Locate the cell with the specified text and output its [x, y] center coordinate. 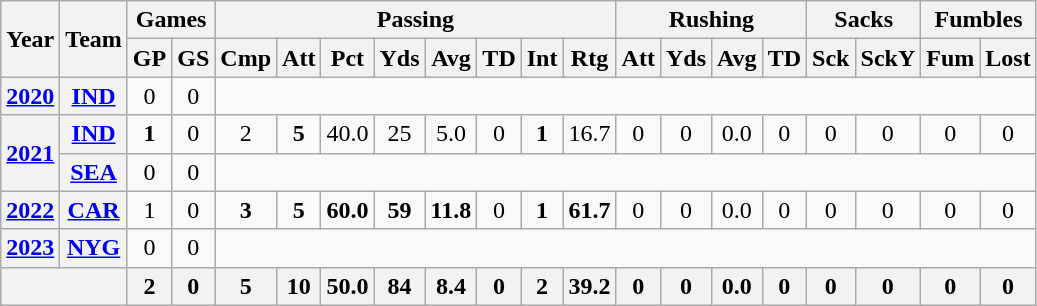
CAR [94, 210]
10 [299, 286]
Sck [831, 58]
5.0 [451, 134]
59 [400, 210]
Games [170, 20]
Lost [1008, 58]
2020 [30, 96]
3 [246, 210]
Rtg [590, 58]
25 [400, 134]
61.7 [590, 210]
60.0 [348, 210]
NYG [94, 248]
Pct [348, 58]
39.2 [590, 286]
84 [400, 286]
Int [542, 58]
Cmp [246, 58]
SEA [94, 172]
Year [30, 39]
Fumbles [978, 20]
Rushing [712, 20]
Fum [950, 58]
2023 [30, 248]
16.7 [590, 134]
50.0 [348, 286]
GS [194, 58]
2021 [30, 153]
Passing [416, 20]
SckY [888, 58]
GP [149, 58]
Sacks [864, 20]
8.4 [451, 286]
2022 [30, 210]
Team [94, 39]
11.8 [451, 210]
40.0 [348, 134]
